For the text-containing cell, return its midpoint in [x, y] coordinate format. 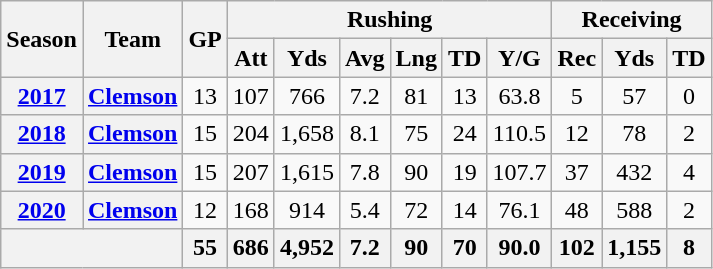
1,155 [634, 248]
107.7 [520, 172]
90.0 [520, 248]
Avg [364, 58]
Season [42, 39]
5 [577, 96]
1,658 [306, 134]
14 [464, 210]
78 [634, 134]
Rushing [390, 20]
70 [464, 248]
4,952 [306, 248]
Y/G [520, 58]
8 [689, 248]
2020 [42, 210]
Att [250, 58]
107 [250, 96]
102 [577, 248]
914 [306, 210]
5.4 [364, 210]
Team [132, 39]
207 [250, 172]
432 [634, 172]
168 [250, 210]
Receiving [632, 20]
204 [250, 134]
Lng [416, 58]
76.1 [520, 210]
75 [416, 134]
588 [634, 210]
37 [577, 172]
Rec [577, 58]
2017 [42, 96]
19 [464, 172]
48 [577, 210]
57 [634, 96]
2019 [42, 172]
7.8 [364, 172]
81 [416, 96]
110.5 [520, 134]
2018 [42, 134]
63.8 [520, 96]
8.1 [364, 134]
24 [464, 134]
766 [306, 96]
72 [416, 210]
686 [250, 248]
GP [205, 39]
4 [689, 172]
0 [689, 96]
55 [205, 248]
1,615 [306, 172]
